Identify which cell holds the provided text, then report its (X, Y) central coordinate. 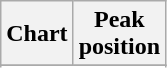
Chart (37, 34)
Peakposition (119, 34)
